From the cell containing the given text, extract its center point as [x, y] coordinate. 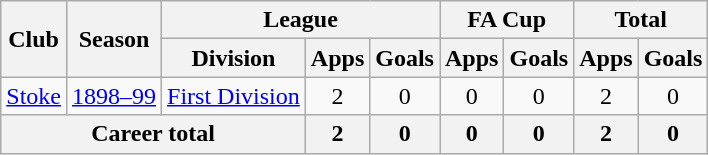
Club [34, 39]
League [301, 20]
Season [114, 39]
Division [234, 58]
FA Cup [507, 20]
1898–99 [114, 96]
Total [641, 20]
First Division [234, 96]
Career total [154, 134]
Stoke [34, 96]
